Find where the given text appears and provide that cell's center as (x, y) coordinate. 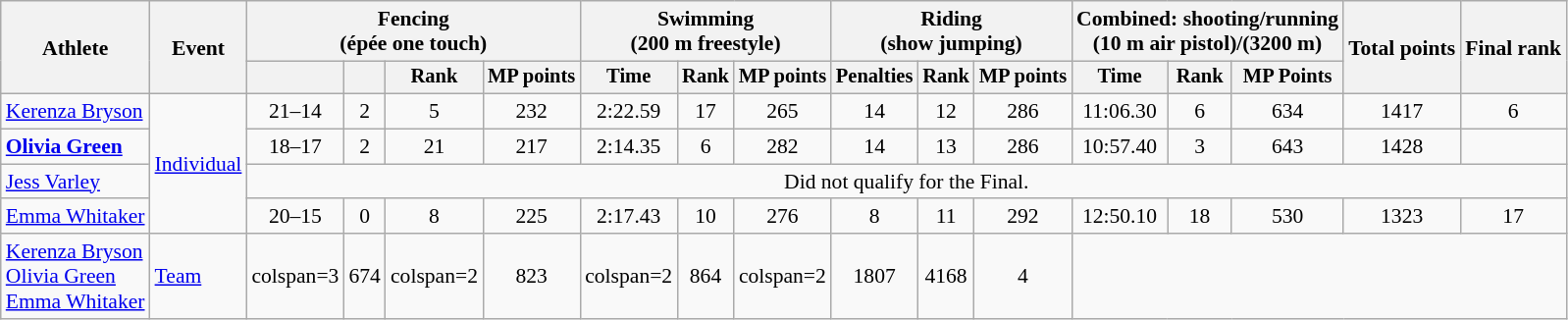
Kerenza BrysonOlivia GreenEmma Whitaker (76, 277)
643 (1287, 147)
Team (198, 277)
13 (946, 147)
11:06.30 (1120, 112)
Riding(show jumping) (952, 31)
1807 (874, 277)
Did not qualify for the Final. (907, 182)
Combined: shooting/running(10 m air pistol)/(3200 m) (1207, 31)
Total points (1401, 47)
823 (532, 277)
2:22.59 (628, 112)
1417 (1401, 112)
3 (1199, 147)
Emma Whitaker (76, 217)
674 (365, 277)
5 (434, 112)
Olivia Green (76, 147)
225 (532, 217)
2:14.35 (628, 147)
276 (783, 217)
4168 (946, 277)
0 (365, 217)
18–17 (294, 147)
Penalties (874, 78)
20–15 (294, 217)
634 (1287, 112)
265 (783, 112)
Swimming(200 m freestyle) (706, 31)
10:57.40 (1120, 147)
MP Points (1287, 78)
12 (946, 112)
Jess Varley (76, 182)
colspan=3 (294, 277)
292 (1022, 217)
1323 (1401, 217)
12:50.10 (1120, 217)
Kerenza Bryson (76, 112)
21 (434, 147)
232 (532, 112)
Final rank (1513, 47)
Individual (198, 164)
10 (706, 217)
864 (706, 277)
217 (532, 147)
Fencing(épée one touch) (413, 31)
Event (198, 47)
Athlete (76, 47)
530 (1287, 217)
18 (1199, 217)
282 (783, 147)
4 (1022, 277)
2:17.43 (628, 217)
21–14 (294, 112)
1428 (1401, 147)
11 (946, 217)
